Provide the (X, Y) coordinate of the cell's center where the given text is located.  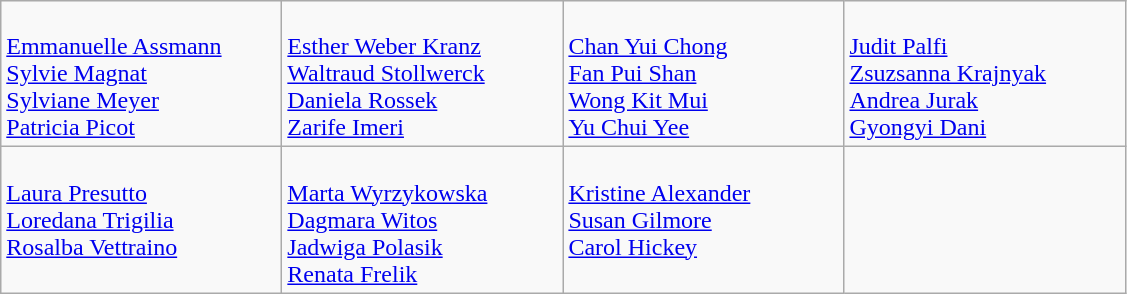
Chan Yui ChongFan Pui ShanWong Kit MuiYu Chui Yee (704, 74)
Kristine AlexanderSusan GilmoreCarol Hickey (704, 220)
Esther Weber KranzWaltraud StollwerckDaniela RossekZarife Imeri (422, 74)
Emmanuelle AssmannSylvie MagnatSylviane MeyerPatricia Picot (142, 74)
Judit PalfiZsuzsanna KrajnyakAndrea JurakGyongyi Dani (984, 74)
Laura PresuttoLoredana TrigiliaRosalba Vettraino (142, 220)
Marta WyrzykowskaDagmara WitosJadwiga PolasikRenata Frelik (422, 220)
